Extract the [X, Y] coordinate from the center of the cell holding the provided text.  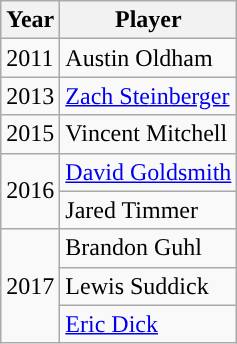
Vincent Mitchell [148, 134]
2011 [30, 58]
Lewis Suddick [148, 286]
Austin Oldham [148, 58]
Brandon Guhl [148, 248]
Zach Steinberger [148, 96]
Eric Dick [148, 324]
2017 [30, 286]
2016 [30, 191]
2013 [30, 96]
David Goldsmith [148, 172]
Jared Timmer [148, 210]
2015 [30, 134]
Player [148, 20]
Year [30, 20]
